Output the [X, Y] coordinate of the center of the cell containing the given text.  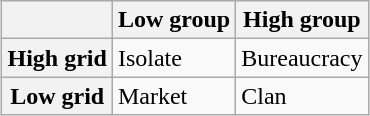
Low grid [57, 96]
Low group [174, 20]
Isolate [174, 58]
Market [174, 96]
Clan [302, 96]
Bureaucracy [302, 58]
High grid [57, 58]
High group [302, 20]
